Return the (x, y) coordinate for the center point of the cell that contains the specified text.  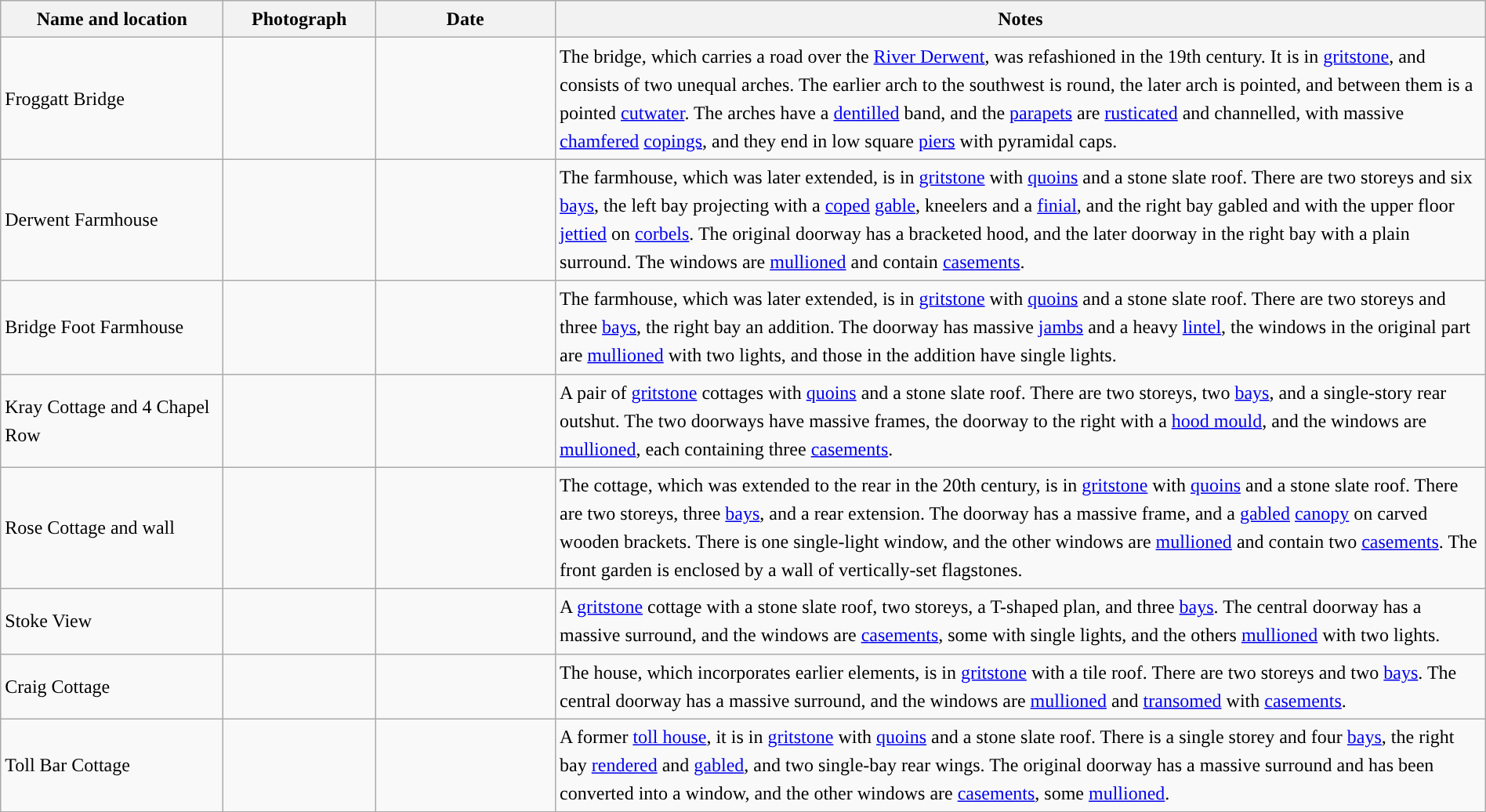
Bridge Foot Farmhouse (112, 328)
Derwent Farmhouse (112, 219)
Stoke View (112, 621)
Toll Bar Cottage (112, 765)
Photograph (299, 19)
Date (466, 19)
Craig Cottage (112, 687)
Rose Cottage and wall (112, 528)
Kray Cottage and 4 Chapel Row (112, 420)
Name and location (112, 19)
Notes (1020, 19)
Froggatt Bridge (112, 99)
